Determine the (X, Y) coordinate at the center of the cell enclosing the given text.  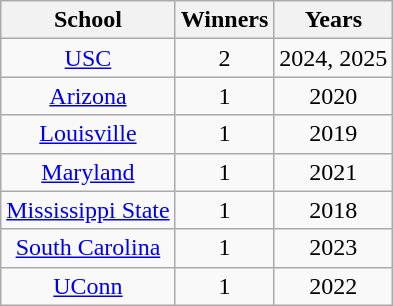
Maryland (88, 172)
2022 (334, 286)
2023 (334, 248)
South Carolina (88, 248)
Louisville (88, 134)
Years (334, 20)
2 (224, 58)
School (88, 20)
2019 (334, 134)
2021 (334, 172)
2024, 2025 (334, 58)
USC (88, 58)
Mississippi State (88, 210)
2018 (334, 210)
2020 (334, 96)
Arizona (88, 96)
UConn (88, 286)
Winners (224, 20)
